Search for the cell housing the specified text and yield its [X, Y] center coordinate. 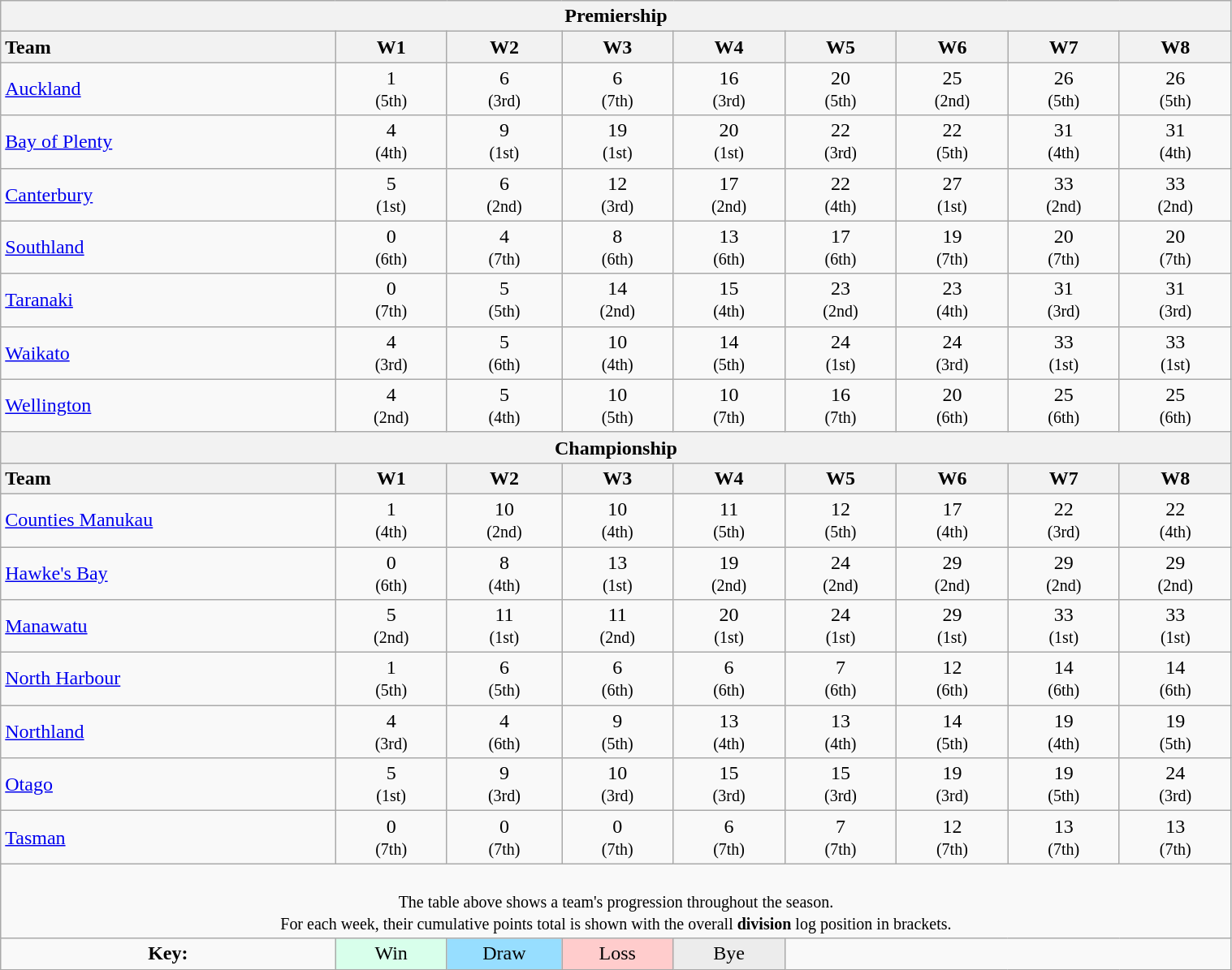
7(6th) [840, 679]
17(2nd) [729, 195]
20(6th) [952, 406]
10(5th) [617, 406]
Premiership [616, 16]
9(3rd) [504, 784]
13(1st) [617, 573]
19(1st) [617, 141]
Bye [729, 954]
9(1st) [504, 141]
22(5th) [952, 141]
Northland [168, 732]
8(6th) [617, 247]
4(7th) [504, 247]
12(5th) [840, 519]
23(4th) [952, 300]
27(1st) [952, 195]
Key: [168, 954]
Waikato [168, 352]
1(4th) [391, 519]
North Harbour [168, 679]
12(6th) [952, 679]
8(4th) [504, 573]
11(1st) [504, 627]
Taranaki [168, 300]
5(6th) [504, 352]
Draw [504, 954]
5(2nd) [391, 627]
Counties Manukau [168, 519]
10(7th) [729, 406]
20(5th) [840, 89]
6(3rd) [504, 89]
Championship [616, 447]
17(6th) [840, 247]
4(6th) [504, 732]
19(2nd) [729, 573]
29(1st) [952, 627]
16(3rd) [729, 89]
5(4th) [504, 406]
11(2nd) [617, 627]
Wellington [168, 406]
14(2nd) [617, 300]
15(4th) [729, 300]
Auckland [168, 89]
17(4th) [952, 519]
Hawke's Bay [168, 573]
Otago [168, 784]
19(4th) [1064, 732]
Tasman [168, 838]
Southland [168, 247]
10(3rd) [617, 784]
6(5th) [504, 679]
23(2nd) [840, 300]
Manawatu [168, 627]
25(2nd) [952, 89]
19(3rd) [952, 784]
4(4th) [391, 141]
13(6th) [729, 247]
11(5th) [729, 519]
12(7th) [952, 838]
24(2nd) [840, 573]
7(7th) [840, 838]
4(2nd) [391, 406]
Loss [617, 954]
6(2nd) [504, 195]
Canterbury [168, 195]
19(7th) [952, 247]
Bay of Plenty [168, 141]
16(7th) [840, 406]
10(2nd) [504, 519]
9(5th) [617, 732]
Win [391, 954]
5(5th) [504, 300]
12(3rd) [617, 195]
